For the text-containing cell, return its midpoint in [x, y] coordinate format. 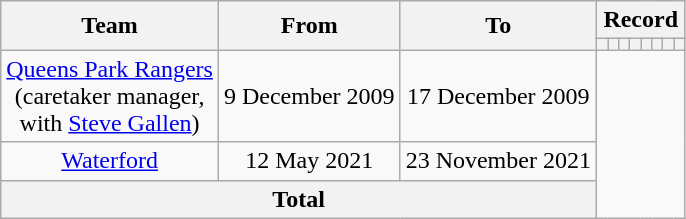
Waterford [110, 161]
12 May 2021 [309, 161]
23 November 2021 [498, 161]
Queens Park Rangers(caretaker manager, with Steve Gallen) [110, 96]
From [309, 26]
17 December 2009 [498, 96]
To [498, 26]
Team [110, 26]
Total [299, 199]
9 December 2009 [309, 96]
Record [640, 20]
